Return the (X, Y) coordinate for the center point of the cell that contains the specified text.  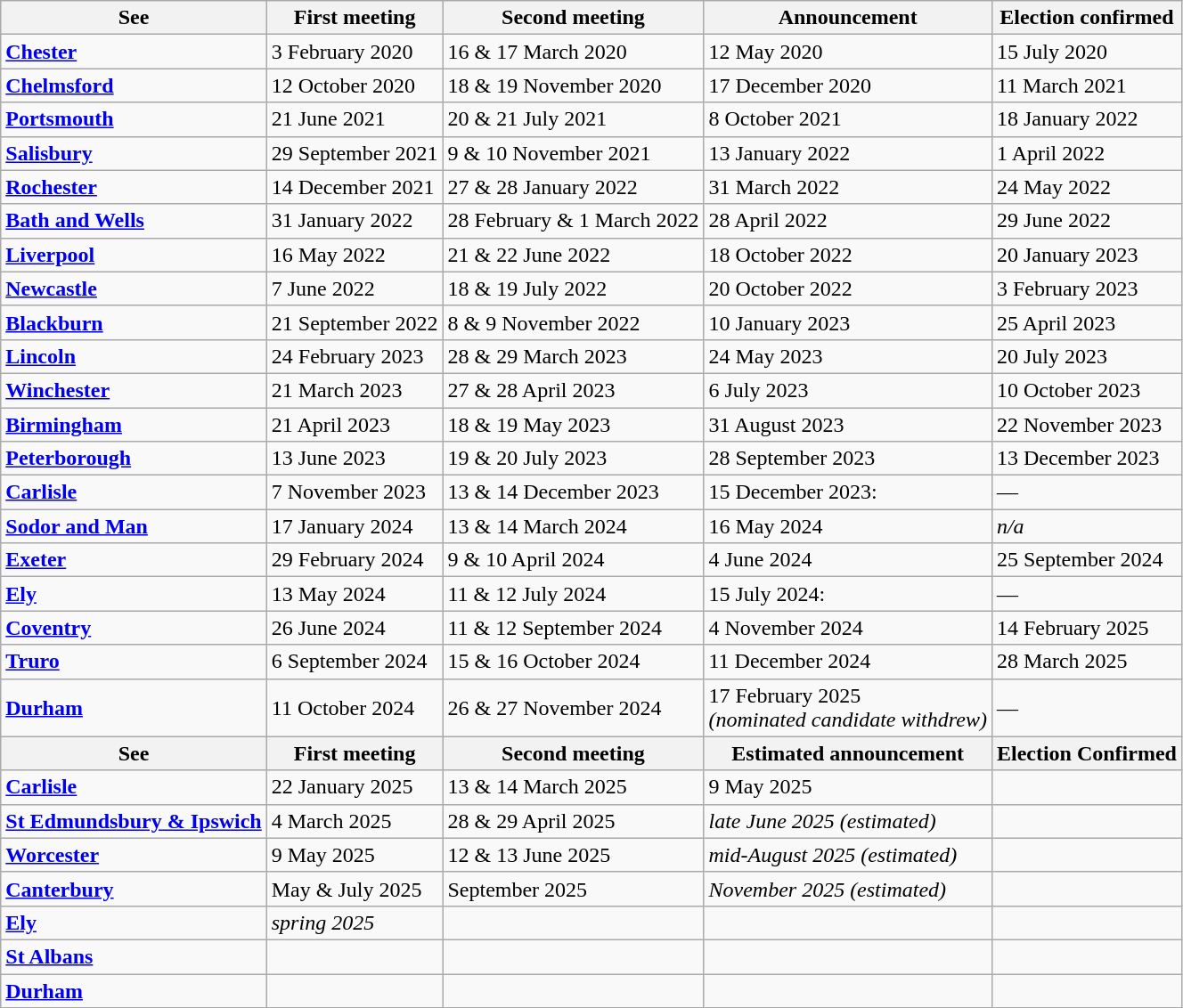
15 July 2020 (1087, 52)
Bath and Wells (134, 221)
7 June 2022 (355, 289)
Rochester (134, 187)
15 July 2024: (848, 594)
1 April 2022 (1087, 153)
22 November 2023 (1087, 425)
28 April 2022 (848, 221)
mid-August 2025 (estimated) (848, 855)
11 & 12 July 2024 (574, 594)
11 December 2024 (848, 662)
14 February 2025 (1087, 628)
21 June 2021 (355, 119)
4 March 2025 (355, 821)
May & July 2025 (355, 889)
20 October 2022 (848, 289)
18 & 19 May 2023 (574, 425)
8 October 2021 (848, 119)
late June 2025 (estimated) (848, 821)
15 December 2023: (848, 492)
4 June 2024 (848, 560)
11 October 2024 (355, 707)
Truro (134, 662)
Chester (134, 52)
17 February 2025(nominated candidate withdrew) (848, 707)
13 May 2024 (355, 594)
17 January 2024 (355, 526)
26 & 27 November 2024 (574, 707)
3 February 2023 (1087, 289)
Blackburn (134, 322)
22 January 2025 (355, 787)
28 February & 1 March 2022 (574, 221)
24 May 2023 (848, 356)
31 January 2022 (355, 221)
13 December 2023 (1087, 459)
18 October 2022 (848, 255)
29 September 2021 (355, 153)
24 May 2022 (1087, 187)
21 March 2023 (355, 390)
Worcester (134, 855)
18 & 19 November 2020 (574, 85)
21 & 22 June 2022 (574, 255)
27 & 28 January 2022 (574, 187)
Newcastle (134, 289)
Exeter (134, 560)
24 February 2023 (355, 356)
spring 2025 (355, 923)
Chelmsford (134, 85)
Liverpool (134, 255)
11 & 12 September 2024 (574, 628)
31 March 2022 (848, 187)
7 November 2023 (355, 492)
Peterborough (134, 459)
St Albans (134, 956)
11 March 2021 (1087, 85)
31 August 2023 (848, 425)
12 & 13 June 2025 (574, 855)
13 & 14 March 2025 (574, 787)
n/a (1087, 526)
Sodor and Man (134, 526)
10 October 2023 (1087, 390)
St Edmundsbury & Ipswich (134, 821)
20 July 2023 (1087, 356)
16 & 17 March 2020 (574, 52)
15 & 16 October 2024 (574, 662)
8 & 9 November 2022 (574, 322)
November 2025 (estimated) (848, 889)
13 June 2023 (355, 459)
Announcement (848, 18)
16 May 2022 (355, 255)
Birmingham (134, 425)
9 & 10 November 2021 (574, 153)
18 & 19 July 2022 (574, 289)
September 2025 (574, 889)
Winchester (134, 390)
21 September 2022 (355, 322)
Estimated announcement (848, 753)
Canterbury (134, 889)
28 & 29 April 2025 (574, 821)
12 May 2020 (848, 52)
21 April 2023 (355, 425)
25 September 2024 (1087, 560)
6 September 2024 (355, 662)
25 April 2023 (1087, 322)
17 December 2020 (848, 85)
Coventry (134, 628)
20 & 21 July 2021 (574, 119)
27 & 28 April 2023 (574, 390)
28 March 2025 (1087, 662)
3 February 2020 (355, 52)
Lincoln (134, 356)
13 & 14 March 2024 (574, 526)
19 & 20 July 2023 (574, 459)
9 & 10 April 2024 (574, 560)
14 December 2021 (355, 187)
10 January 2023 (848, 322)
12 October 2020 (355, 85)
6 July 2023 (848, 390)
Election Confirmed (1087, 753)
20 January 2023 (1087, 255)
29 June 2022 (1087, 221)
13 & 14 December 2023 (574, 492)
28 September 2023 (848, 459)
18 January 2022 (1087, 119)
Election confirmed (1087, 18)
26 June 2024 (355, 628)
13 January 2022 (848, 153)
Portsmouth (134, 119)
Salisbury (134, 153)
4 November 2024 (848, 628)
29 February 2024 (355, 560)
16 May 2024 (848, 526)
28 & 29 March 2023 (574, 356)
